Scan for the cell matching the given text and deliver its [X, Y] coordinate at center. 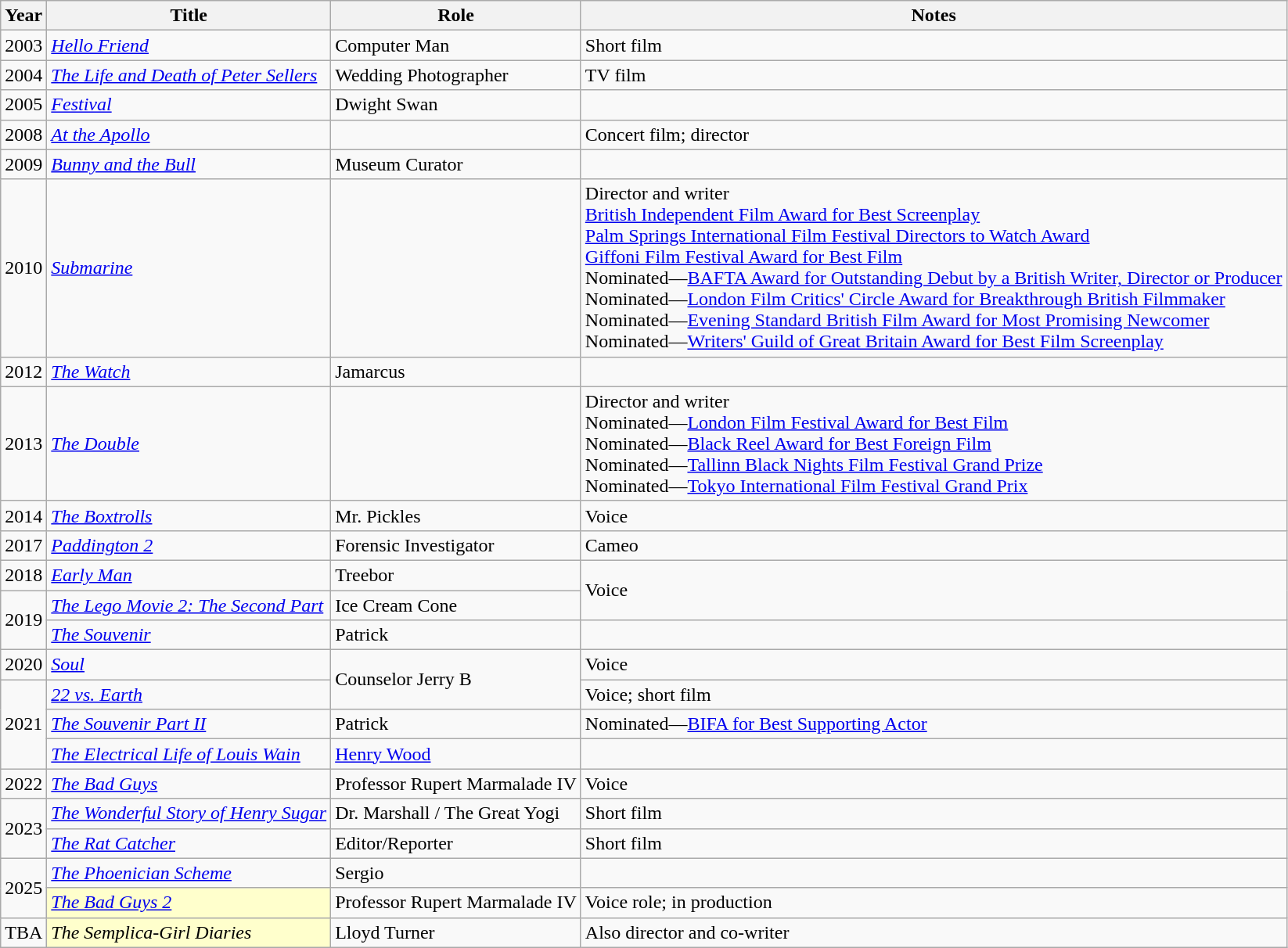
The Lego Movie 2: The Second Part [189, 605]
Submarine [189, 268]
Title [189, 16]
Cameo [934, 545]
2025 [23, 888]
2022 [23, 784]
2019 [23, 619]
Festival [189, 105]
Voice; short film [934, 695]
Hello Friend [189, 45]
The Bad Guys [189, 784]
The Wonderful Story of Henry Sugar [189, 813]
Museum Curator [456, 164]
2020 [23, 665]
Year [23, 16]
Counselor Jerry B [456, 680]
Forensic Investigator [456, 545]
The Life and Death of Peter Sellers [189, 75]
2009 [23, 164]
2008 [23, 135]
Lloyd Turner [456, 932]
Nominated—BIFA for Best Supporting Actor [934, 724]
Wedding Photographer [456, 75]
The Rat Catcher [189, 843]
The Souvenir Part II [189, 724]
2013 [23, 443]
Computer Man [456, 45]
The Bad Guys 2 [189, 903]
Henry Wood [456, 754]
The Phoenician Scheme [189, 873]
The Boxtrolls [189, 515]
2003 [23, 45]
Mr. Pickles [456, 515]
2010 [23, 268]
Paddington 2 [189, 545]
TBA [23, 932]
2004 [23, 75]
Also director and co-writer [934, 932]
Treebor [456, 575]
The Watch [189, 372]
The Souvenir [189, 635]
2021 [23, 724]
Editor/Reporter [456, 843]
At the Apollo [189, 135]
2018 [23, 575]
Sergio [456, 873]
Ice Cream Cone [456, 605]
Notes [934, 16]
The Double [189, 443]
Bunny and the Bull [189, 164]
Role [456, 16]
2017 [23, 545]
22 vs. Earth [189, 695]
2005 [23, 105]
Early Man [189, 575]
Concert film; director [934, 135]
Dr. Marshall / The Great Yogi [456, 813]
2023 [23, 828]
Voice role; in production [934, 903]
2014 [23, 515]
The Semplica-Girl Diaries [189, 932]
Jamarcus [456, 372]
Soul [189, 665]
Dwight Swan [456, 105]
TV film [934, 75]
2012 [23, 372]
The Electrical Life of Louis Wain [189, 754]
